Determine the [x, y] coordinate at the center of the cell enclosing the given text.  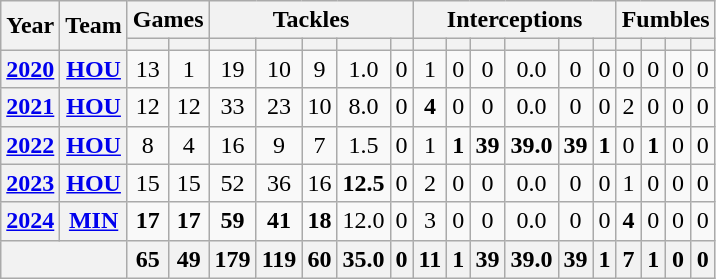
8 [148, 145]
33 [232, 107]
2021 [30, 107]
119 [279, 259]
59 [232, 221]
36 [279, 183]
13 [148, 69]
35.0 [364, 259]
2020 [30, 69]
1.5 [364, 145]
8.0 [364, 107]
19 [232, 69]
18 [320, 221]
12.0 [364, 221]
41 [279, 221]
Interceptions [514, 20]
Year [30, 26]
MIN [94, 221]
Tackles [311, 20]
1.0 [364, 69]
Games [168, 20]
49 [188, 259]
12.5 [364, 183]
2023 [30, 183]
Team [94, 26]
11 [430, 259]
65 [148, 259]
60 [320, 259]
Fumbles [666, 20]
52 [232, 183]
3 [430, 221]
2024 [30, 221]
2022 [30, 145]
23 [279, 107]
179 [232, 259]
